Locate the cell with the specified text and output its (x, y) center coordinate. 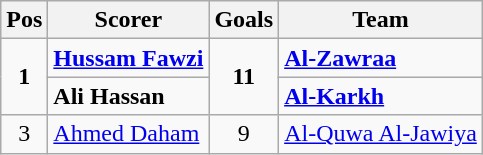
1 (24, 77)
Ahmed Daham (128, 134)
Al-Karkh (381, 96)
Al-Zawraa (381, 58)
3 (24, 134)
Ali Hassan (128, 96)
11 (244, 77)
Al-Quwa Al-Jawiya (381, 134)
Team (381, 20)
9 (244, 134)
Scorer (128, 20)
Hussam Fawzi (128, 58)
Goals (244, 20)
Pos (24, 20)
